Return [X, Y] of the center of cell containing provided text 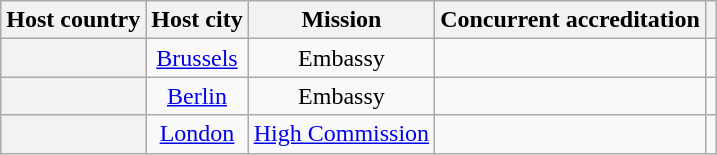
Berlin [197, 96]
Host country [74, 20]
Concurrent accreditation [570, 20]
London [197, 134]
Mission [341, 20]
Host city [197, 20]
High Commission [341, 134]
Brussels [197, 58]
